Detect which cell encompasses the target text, then output its (X, Y) center coordinate. 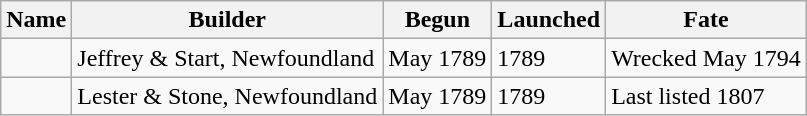
Last listed 1807 (706, 96)
Launched (549, 20)
Builder (228, 20)
Lester & Stone, Newfoundland (228, 96)
Name (36, 20)
Fate (706, 20)
Wrecked May 1794 (706, 58)
Jeffrey & Start, Newfoundland (228, 58)
Begun (438, 20)
